Determine the (X, Y) coordinate at the center of the cell enclosing the given text.  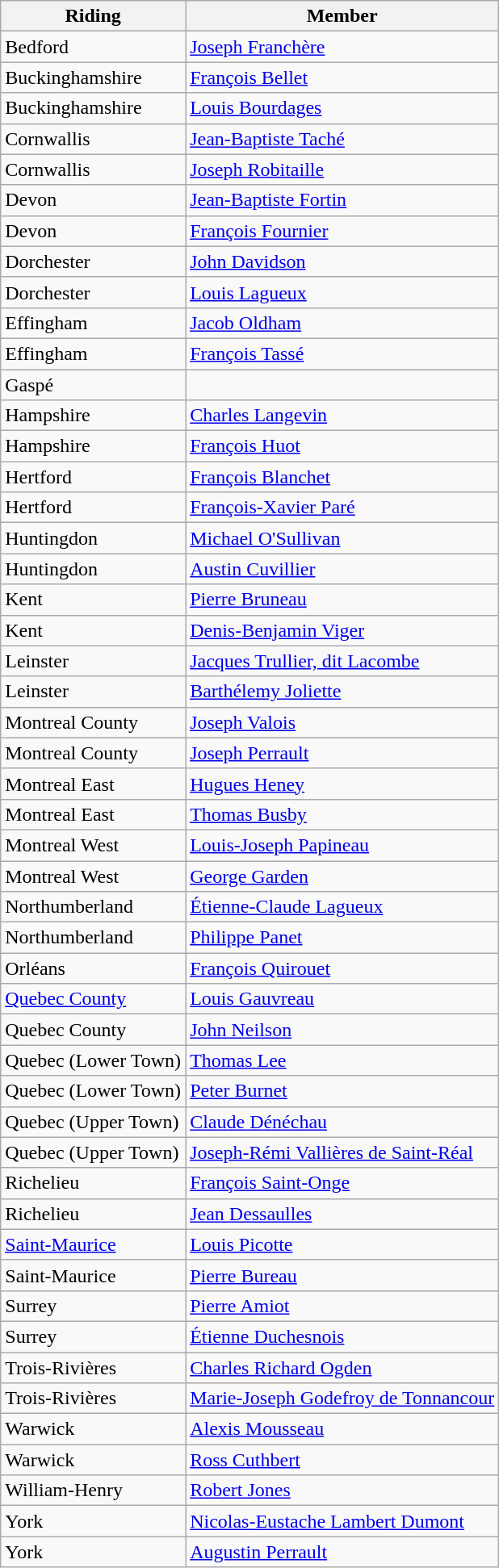
Philippe Panet (342, 938)
Louis Gauvreau (342, 999)
Augustin Perrault (342, 1552)
Louis Picotte (342, 1244)
Charles Langevin (342, 416)
Louis Bourdages (342, 108)
Louis Lagueux (342, 292)
Jean Dessaulles (342, 1214)
Étienne-Claude Lagueux (342, 907)
Austin Cuvillier (342, 569)
Étienne Duchesnois (342, 1336)
Orléans (94, 968)
Hugues Heney (342, 784)
George Garden (342, 876)
Gaspé (94, 385)
Pierre Amiot (342, 1306)
Ross Cuthbert (342, 1460)
Jean-Baptiste Fortin (342, 200)
Pierre Bruneau (342, 600)
Bedford (94, 47)
Marie-Joseph Godefroy de Tonnancour (342, 1399)
Riding (94, 16)
Jacob Oldham (342, 323)
Nicolas-Eustache Lambert Dumont (342, 1521)
Charles Richard Ogden (342, 1368)
John Davidson (342, 261)
Member (342, 16)
François Quirouet (342, 968)
Jean-Baptiste Taché (342, 139)
François-Xavier Paré (342, 508)
William-Henry (94, 1491)
Peter Burnet (342, 1091)
Thomas Busby (342, 814)
John Neilson (342, 1030)
François Saint-Onge (342, 1183)
Thomas Lee (342, 1060)
Michael O'Sullivan (342, 538)
Jacques Trullier, dit Lacombe (342, 661)
François Tassé (342, 353)
Joseph Perrault (342, 753)
Joseph Franchère (342, 47)
Joseph-Rémi Vallières de Saint-Réal (342, 1152)
Claude Dénéchau (342, 1122)
François Bellet (342, 77)
Alexis Mousseau (342, 1429)
François Fournier (342, 231)
Louis-Joseph Papineau (342, 845)
Robert Jones (342, 1491)
François Blanchet (342, 477)
Joseph Robitaille (342, 169)
Denis-Benjamin Viger (342, 630)
François Huot (342, 446)
Pierre Bureau (342, 1275)
Joseph Valois (342, 722)
Barthélemy Joliette (342, 692)
